Find where the given text appears and provide that cell's center as [X, Y] coordinate. 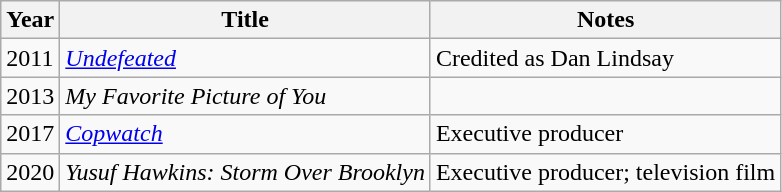
Copwatch [246, 134]
Credited as Dan Lindsay [605, 58]
Year [30, 20]
2017 [30, 134]
2020 [30, 172]
2011 [30, 58]
Executive producer [605, 134]
2013 [30, 96]
Yusuf Hawkins: Storm Over Brooklyn [246, 172]
My Favorite Picture of You [246, 96]
Notes [605, 20]
Undefeated [246, 58]
Executive producer; television film [605, 172]
Title [246, 20]
